Extract the [X, Y] coordinate from the center of the cell holding the provided text.  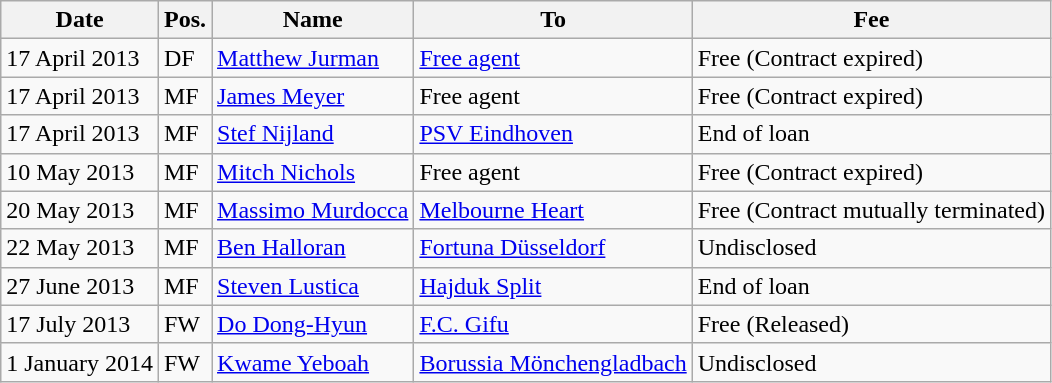
F.C. Gifu [553, 324]
27 June 2013 [80, 286]
Steven Lustica [313, 286]
PSV Eindhoven [553, 134]
James Meyer [313, 96]
Hajduk Split [553, 286]
Free (Contract mutually terminated) [871, 210]
20 May 2013 [80, 210]
Stef Nijland [313, 134]
Kwame Yeboah [313, 362]
Pos. [184, 20]
Name [313, 20]
Ben Halloran [313, 248]
Borussia Mönchengladbach [553, 362]
Fee [871, 20]
Do Dong-Hyun [313, 324]
Massimo Murdocca [313, 210]
Melbourne Heart [553, 210]
10 May 2013 [80, 172]
To [553, 20]
Matthew Jurman [313, 58]
1 January 2014 [80, 362]
Free (Released) [871, 324]
Date [80, 20]
Mitch Nichols [313, 172]
22 May 2013 [80, 248]
Fortuna Düsseldorf [553, 248]
DF [184, 58]
17 July 2013 [80, 324]
